From the cell containing the given text, extract its center point as [x, y] coordinate. 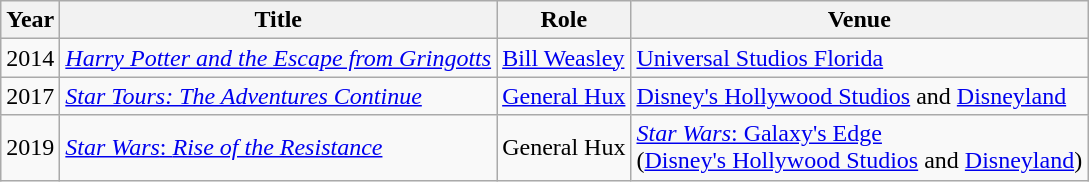
Year [30, 20]
Star Wars: Rise of the Resistance [278, 148]
Title [278, 20]
Star Tours: The Adventures Continue [278, 96]
Bill Weasley [564, 58]
Disney's Hollywood Studios and Disneyland [860, 96]
Role [564, 20]
2019 [30, 148]
2014 [30, 58]
2017 [30, 96]
Star Wars: Galaxy's Edge (Disney's Hollywood Studios and Disneyland) [860, 148]
Harry Potter and the Escape from Gringotts [278, 58]
Universal Studios Florida [860, 58]
Venue [860, 20]
